Provide the [x, y] coordinate of the cell's center where the given text is located.  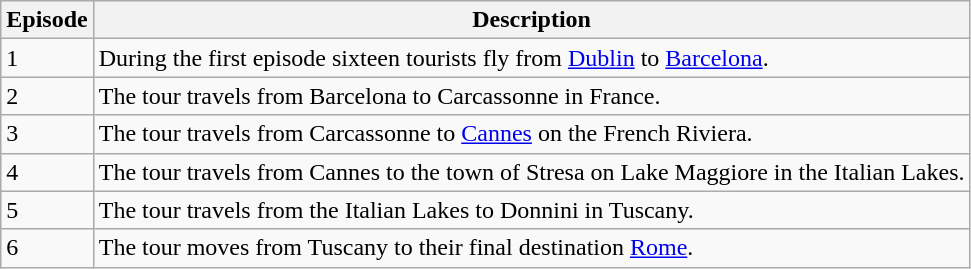
The tour travels from Cannes to the town of Stresa on Lake Maggiore in the Italian Lakes. [532, 172]
2 [47, 96]
The tour travels from Carcassonne to Cannes on the French Riviera. [532, 134]
5 [47, 210]
6 [47, 248]
3 [47, 134]
During the first episode sixteen tourists fly from Dublin to Barcelona. [532, 58]
1 [47, 58]
Episode [47, 20]
The tour travels from the Italian Lakes to Donnini in Tuscany. [532, 210]
The tour moves from Tuscany to their final destination Rome. [532, 248]
Description [532, 20]
The tour travels from Barcelona to Carcassonne in France. [532, 96]
4 [47, 172]
